Find where the given text appears and provide that cell's center as (x, y) coordinate. 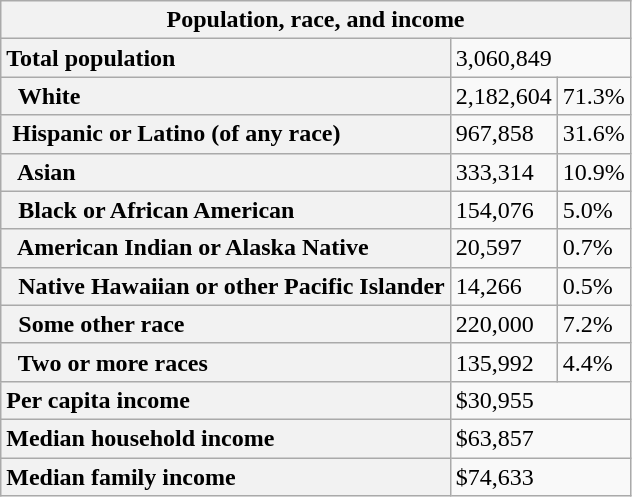
14,266 (504, 286)
$63,857 (540, 438)
0.7% (594, 248)
220,000 (504, 324)
2,182,604 (504, 96)
American Indian or Alaska Native (226, 248)
10.9% (594, 172)
967,858 (504, 134)
$30,955 (540, 400)
$74,633 (540, 477)
Per capita income (226, 400)
Total population (226, 58)
Median family income (226, 477)
71.3% (594, 96)
7.2% (594, 324)
20,597 (504, 248)
Some other race (226, 324)
Native Hawaiian or other Pacific Islander (226, 286)
Two or more races (226, 362)
5.0% (594, 210)
Black or African American (226, 210)
0.5% (594, 286)
154,076 (504, 210)
Asian (226, 172)
Median household income (226, 438)
Hispanic or Latino (of any race) (226, 134)
135,992 (504, 362)
31.6% (594, 134)
Population, race, and income (316, 20)
333,314 (504, 172)
3,060,849 (540, 58)
4.4% (594, 362)
White (226, 96)
